Extract the [x, y] coordinate from the center of the cell holding the provided text.  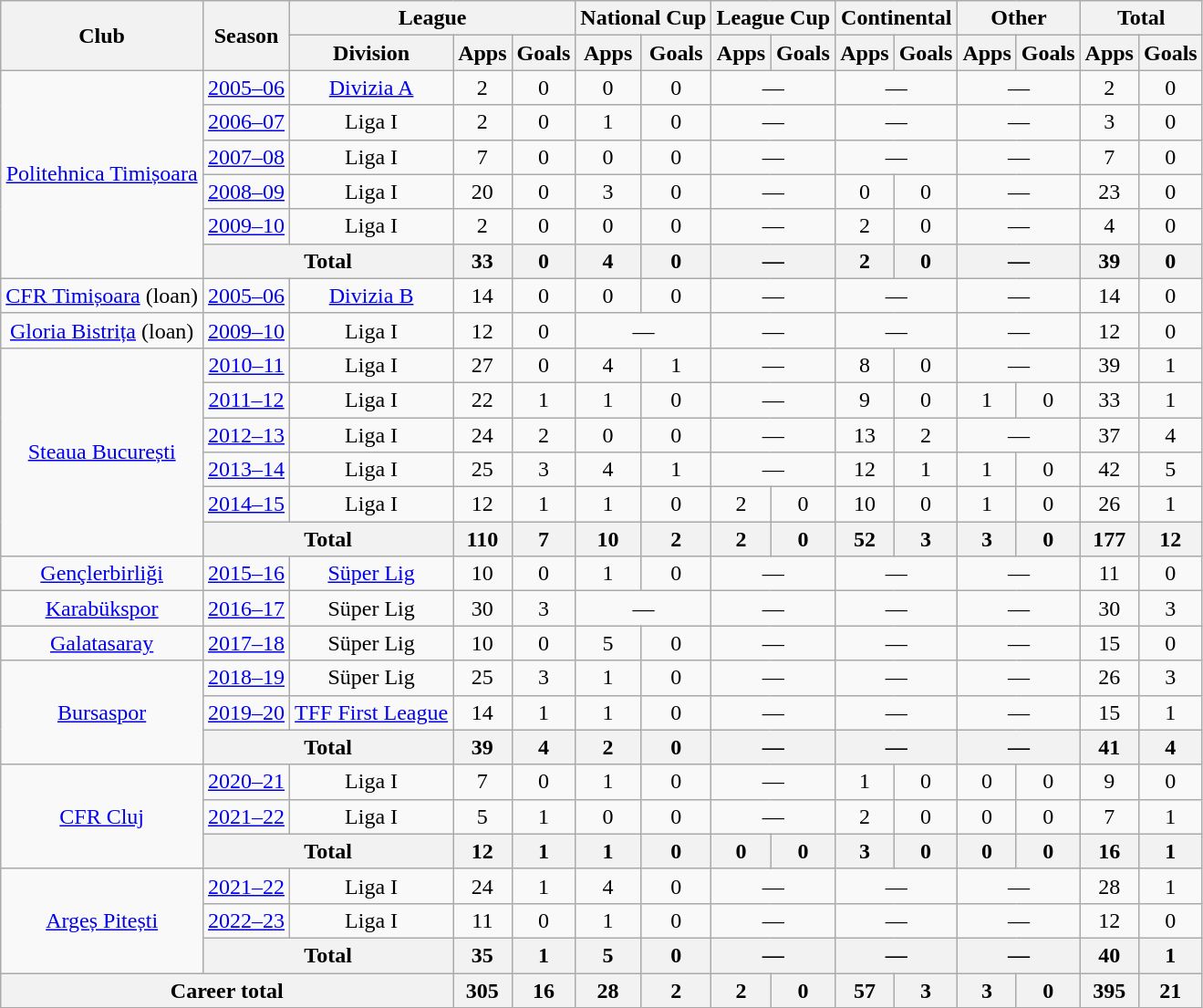
2019–20 [246, 712]
Steaua București [102, 452]
8 [865, 365]
Club [102, 36]
Bursaspor [102, 712]
CFR Cluj [102, 816]
League [432, 18]
TFF First League [372, 712]
2020–21 [246, 782]
2018–19 [246, 678]
37 [1109, 435]
Season [246, 36]
Karabükspor [102, 608]
110 [482, 539]
Gloria Bistrița (loan) [102, 330]
35 [482, 955]
2010–11 [246, 365]
177 [1109, 539]
20 [482, 192]
2022–23 [246, 920]
2013–14 [246, 470]
Division [372, 53]
Gençlerbirliği [102, 574]
2015–16 [246, 574]
2008–09 [246, 192]
305 [482, 990]
Continental [897, 18]
2011–12 [246, 400]
2016–17 [246, 608]
Argeș Pitești [102, 920]
2014–15 [246, 504]
42 [1109, 470]
2006–07 [246, 122]
41 [1109, 747]
2012–13 [246, 435]
Galatasaray [102, 643]
Divizia B [372, 296]
57 [865, 990]
Career total [227, 990]
League Cup [773, 18]
13 [865, 435]
52 [865, 539]
2017–18 [246, 643]
Politehnica Timișoara [102, 174]
22 [482, 400]
Divizia A [372, 88]
395 [1109, 990]
CFR Timișoara (loan) [102, 296]
23 [1109, 192]
27 [482, 365]
Other [1019, 18]
2007–08 [246, 157]
National Cup [644, 18]
40 [1109, 955]
21 [1170, 990]
